Identify which cell holds the provided text, then report its [x, y] central coordinate. 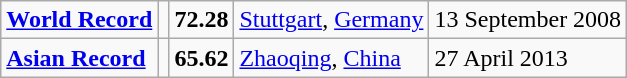
Zhaoqing, China [332, 58]
Asian Record [80, 58]
65.62 [202, 58]
13 September 2008 [528, 20]
72.28 [202, 20]
Stuttgart, Germany [332, 20]
World Record [80, 20]
27 April 2013 [528, 58]
